Identify which cell holds the provided text, then report its [x, y] central coordinate. 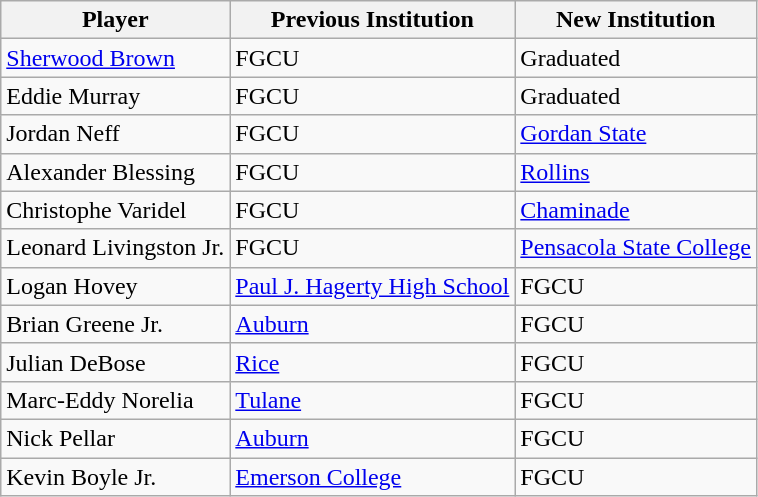
Jordan Neff [116, 134]
Marc-Eddy Norelia [116, 400]
Player [116, 20]
Logan Hovey [116, 286]
Emerson College [372, 477]
Rollins [636, 172]
Eddie Murray [116, 96]
Nick Pellar [116, 438]
Pensacola State College [636, 248]
Tulane [372, 400]
New Institution [636, 20]
Sherwood Brown [116, 58]
Julian DeBose [116, 362]
Paul J. Hagerty High School [372, 286]
Brian Greene Jr. [116, 324]
Christophe Varidel [116, 210]
Alexander Blessing [116, 172]
Leonard Livingston Jr. [116, 248]
Previous Institution [372, 20]
Kevin Boyle Jr. [116, 477]
Gordan State [636, 134]
Chaminade [636, 210]
Rice [372, 362]
